Return (x, y) of the center of cell containing provided text 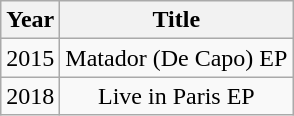
Title (176, 20)
Live in Paris EP (176, 96)
2018 (30, 96)
2015 (30, 58)
Year (30, 20)
Matador (De Capo) EP (176, 58)
